Detect which cell encompasses the target text, then output its (X, Y) center coordinate. 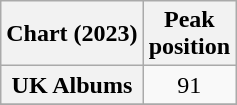
Chart (2023) (72, 34)
91 (189, 85)
Peakposition (189, 34)
UK Albums (72, 85)
